Locate the cell with the specified text and output its (X, Y) center coordinate. 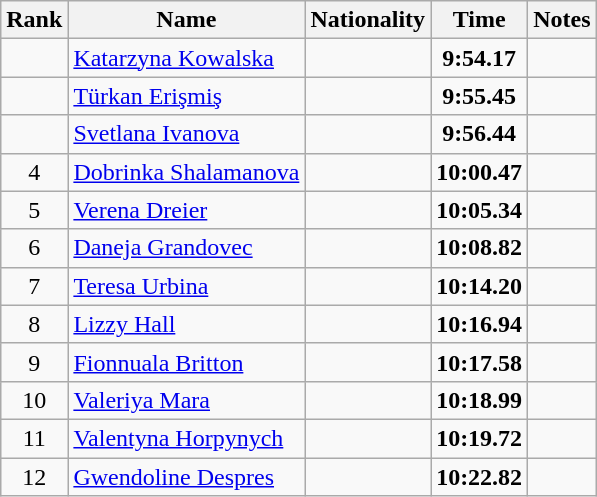
10:00.47 (480, 172)
9 (34, 362)
10:22.82 (480, 477)
Katarzyna Kowalska (186, 58)
11 (34, 438)
Nationality (368, 20)
Dobrinka Shalamanova (186, 172)
10:16.94 (480, 324)
Fionnuala Britton (186, 362)
9:55.45 (480, 96)
Rank (34, 20)
Lizzy Hall (186, 324)
10:05.34 (480, 210)
10:19.72 (480, 438)
8 (34, 324)
Valeriya Mara (186, 400)
10:17.58 (480, 362)
Gwendoline Despres (186, 477)
6 (34, 248)
Notes (562, 20)
10:08.82 (480, 248)
10:18.99 (480, 400)
7 (34, 286)
Türkan Erişmiş (186, 96)
9:54.17 (480, 58)
Valentyna Horpynych (186, 438)
Name (186, 20)
Time (480, 20)
4 (34, 172)
10:14.20 (480, 286)
5 (34, 210)
9:56.44 (480, 134)
12 (34, 477)
Daneja Grandovec (186, 248)
Verena Dreier (186, 210)
Svetlana Ivanova (186, 134)
Teresa Urbina (186, 286)
10 (34, 400)
